Detect which cell encompasses the target text, then output its [x, y] center coordinate. 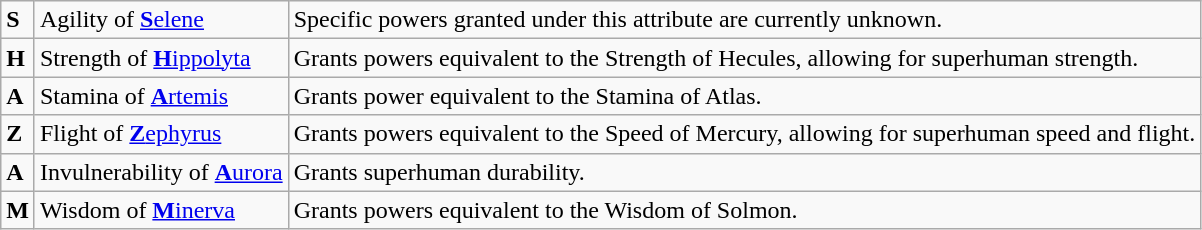
Wisdom of Minerva [161, 210]
Grants powers equivalent to the Speed of Mercury, allowing for superhuman speed and flight. [744, 134]
Invulnerability of Aurora [161, 172]
Stamina of Artemis [161, 96]
Strength of Hippolyta [161, 58]
Grants powers equivalent to the Strength of Hecules, allowing for superhuman strength. [744, 58]
Grants powers equivalent to the Wisdom of Solmon. [744, 210]
Grants superhuman durability. [744, 172]
S [18, 20]
Specific powers granted under this attribute are currently unknown. [744, 20]
Grants power equivalent to the Stamina of Atlas. [744, 96]
Flight of Zephyrus [161, 134]
M [18, 210]
Z [18, 134]
Agility of Selene [161, 20]
H [18, 58]
